Determine the (X, Y) coordinate at the center of the cell enclosing the given text.  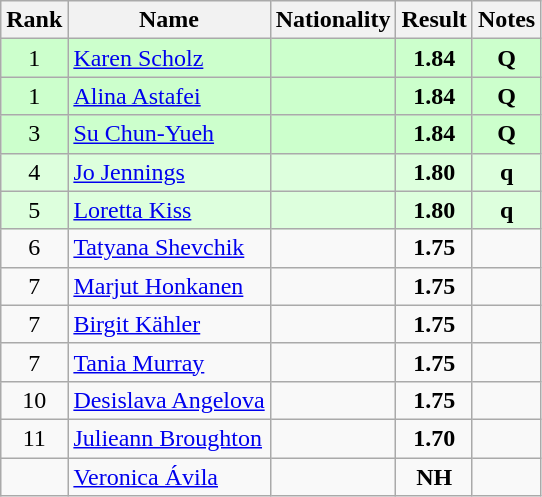
4 (34, 172)
Rank (34, 20)
Marjut Honkanen (169, 286)
5 (34, 210)
Result (434, 20)
Nationality (333, 20)
Tatyana Shevchik (169, 248)
Alina Astafei (169, 96)
Desislava Angelova (169, 400)
6 (34, 248)
Su Chun-Yueh (169, 134)
NH (434, 477)
Birgit Kähler (169, 324)
11 (34, 438)
Tania Murray (169, 362)
Name (169, 20)
Notes (506, 20)
Loretta Kiss (169, 210)
1.70 (434, 438)
Julieann Broughton (169, 438)
10 (34, 400)
Jo Jennings (169, 172)
3 (34, 134)
Veronica Ávila (169, 477)
Karen Scholz (169, 58)
